Detect which cell encompasses the target text, then output its (x, y) center coordinate. 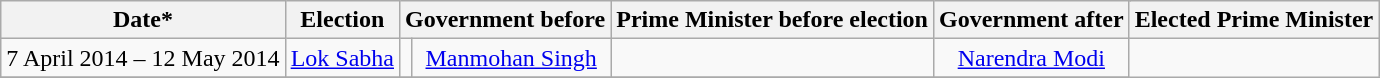
7 April 2014 – 12 May 2014 (143, 58)
Narendra Modi (1031, 58)
Date* (143, 20)
Elected Prime Minister (1254, 20)
Election (342, 20)
Manmohan Singh (512, 58)
Government before (506, 20)
Prime Minister before election (772, 20)
Lok Sabha (342, 58)
Government after (1031, 20)
